Output the (x, y) coordinate of the center of the cell containing the given text.  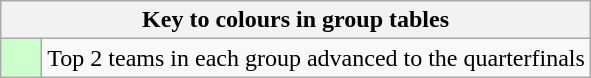
Top 2 teams in each group advanced to the quarterfinals (316, 58)
Key to colours in group tables (296, 20)
